From the cell containing the given text, extract its center point as [x, y] coordinate. 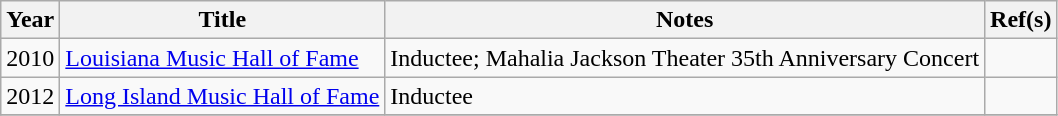
Ref(s) [1021, 20]
Notes [685, 20]
Inductee; Mahalia Jackson Theater 35th Anniversary Concert [685, 58]
Year [30, 20]
Louisiana Music Hall of Fame [222, 58]
2010 [30, 58]
2012 [30, 96]
Title [222, 20]
Long Island Music Hall of Fame [222, 96]
Inductee [685, 96]
